Pinpoint the cell where the given text exists, returning its [X, Y] midpoint coordinate. 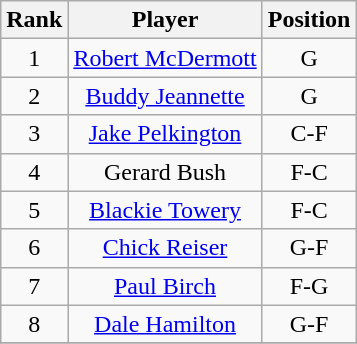
8 [34, 324]
Gerard Bush [165, 172]
Blackie Towery [165, 210]
Player [165, 20]
5 [34, 210]
Position [309, 20]
F-G [309, 286]
Dale Hamilton [165, 324]
Buddy Jeannette [165, 96]
Paul Birch [165, 286]
2 [34, 96]
7 [34, 286]
Robert McDermott [165, 58]
6 [34, 248]
3 [34, 134]
C-F [309, 134]
Rank [34, 20]
4 [34, 172]
Chick Reiser [165, 248]
1 [34, 58]
Jake Pelkington [165, 134]
